Identify which cell holds the provided text, then report its [x, y] central coordinate. 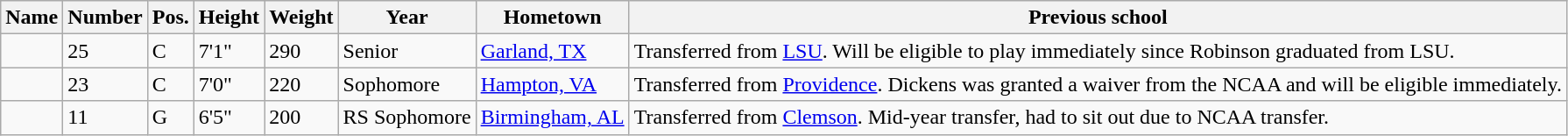
Hometown [552, 18]
290 [301, 51]
220 [301, 84]
Hampton, VA [552, 84]
200 [301, 118]
7'0" [229, 84]
G [170, 118]
Previous school [1098, 18]
6'5" [229, 118]
Garland, TX [552, 51]
23 [105, 84]
Pos. [170, 18]
7'1" [229, 51]
Height [229, 18]
Transferred from LSU. Will be eligible to play immediately since Robinson graduated from LSU. [1098, 51]
Number [105, 18]
Sophomore [406, 84]
Year [406, 18]
Transferred from Clemson. Mid-year transfer, had to sit out due to NCAA transfer. [1098, 118]
Senior [406, 51]
Birmingham, AL [552, 118]
Transferred from Providence. Dickens was granted a waiver from the NCAA and will be eligible immediately. [1098, 84]
RS Sophomore [406, 118]
25 [105, 51]
Name [32, 18]
11 [105, 118]
Weight [301, 18]
